For the text-containing cell, return its midpoint in [x, y] coordinate format. 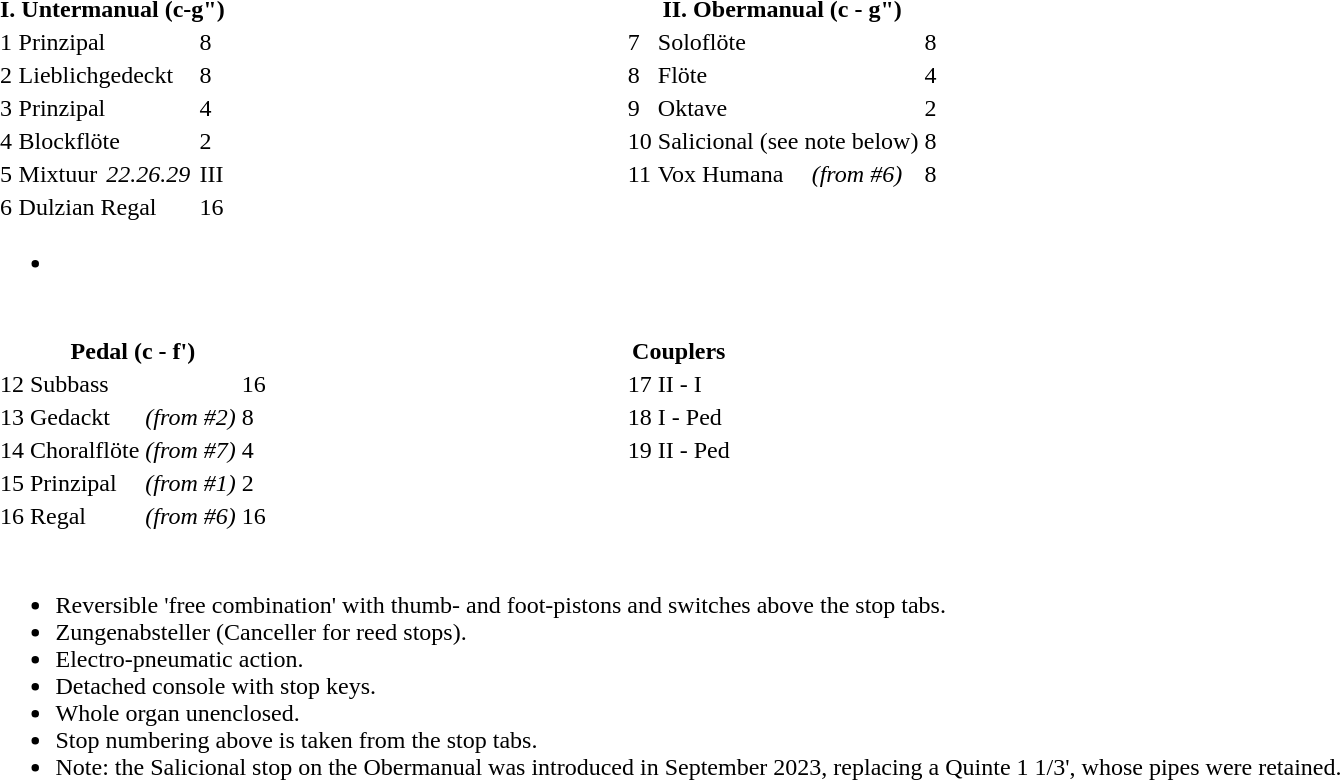
Choralflöte [84, 451]
Oktave [788, 109]
(from #2) [190, 417]
Salicional (see note below) [788, 141]
Blockflöte [106, 141]
22.26.29 [150, 175]
9 [640, 109]
Mixtuur [60, 175]
III [212, 175]
Gedackt [84, 417]
18 [640, 417]
Couplers [678, 351]
Subbass [132, 385]
Vox Humana [732, 175]
Dulzian Regal [106, 207]
Flöte [788, 75]
Regal [84, 517]
(from #1) [190, 483]
II - Ped [694, 451]
Soloflöte [788, 43]
II - I [694, 385]
7 [640, 43]
Lieblichgedeckt [106, 75]
10 [640, 141]
11 [640, 175]
17 [640, 385]
19 [640, 451]
I - Ped [694, 417]
(from #7) [190, 451]
